From the cell containing the given text, extract its center point as (x, y) coordinate. 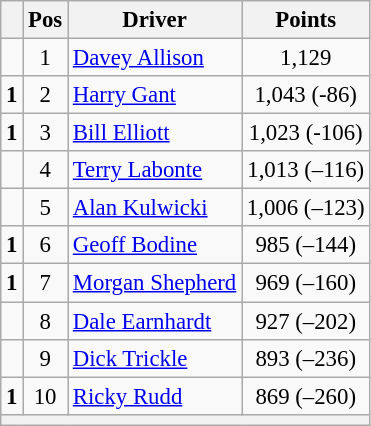
3 (46, 133)
869 (–260) (306, 396)
Ricky Rudd (155, 396)
4 (46, 170)
Geoff Bodine (155, 245)
7 (46, 283)
1,006 (–123) (306, 208)
927 (–202) (306, 321)
Harry Gant (155, 95)
969 (–160) (306, 283)
Davey Allison (155, 58)
Bill Elliott (155, 133)
8 (46, 321)
1,023 (-106) (306, 133)
893 (–236) (306, 358)
2 (46, 95)
5 (46, 208)
Driver (155, 20)
Points (306, 20)
Morgan Shepherd (155, 283)
6 (46, 245)
9 (46, 358)
Dick Trickle (155, 358)
985 (–144) (306, 245)
Dale Earnhardt (155, 321)
Alan Kulwicki (155, 208)
Pos (46, 20)
1,013 (–116) (306, 170)
1,129 (306, 58)
1,043 (-86) (306, 95)
Terry Labonte (155, 170)
10 (46, 396)
